For the text-containing cell, return its midpoint in [X, Y] coordinate format. 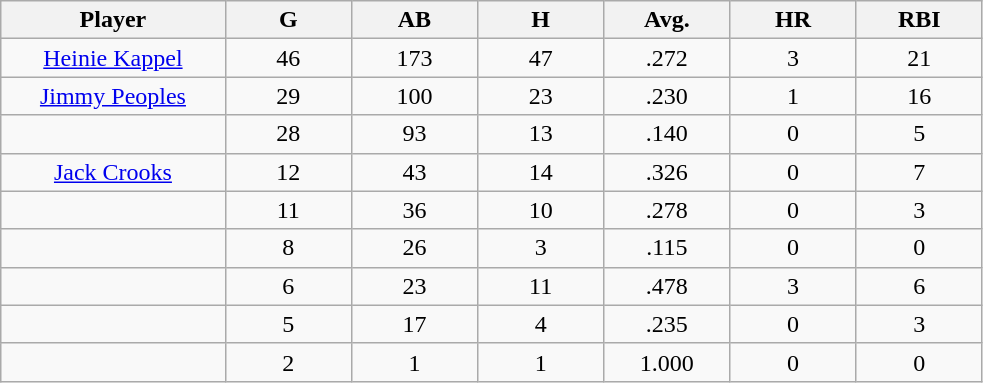
Jimmy Peoples [113, 96]
G [288, 20]
43 [414, 172]
.230 [667, 96]
17 [414, 324]
13 [541, 134]
4 [541, 324]
.115 [667, 248]
46 [288, 58]
173 [414, 58]
36 [414, 210]
7 [919, 172]
100 [414, 96]
H [541, 20]
AB [414, 20]
Heinie Kappel [113, 58]
26 [414, 248]
29 [288, 96]
HR [793, 20]
8 [288, 248]
Avg. [667, 20]
93 [414, 134]
.140 [667, 134]
.478 [667, 286]
.235 [667, 324]
.272 [667, 58]
47 [541, 58]
Jack Crooks [113, 172]
.326 [667, 172]
28 [288, 134]
12 [288, 172]
10 [541, 210]
.278 [667, 210]
14 [541, 172]
2 [288, 362]
16 [919, 96]
RBI [919, 20]
21 [919, 58]
1.000 [667, 362]
Player [113, 20]
